Locate the cell with the specified text and output its [X, Y] center coordinate. 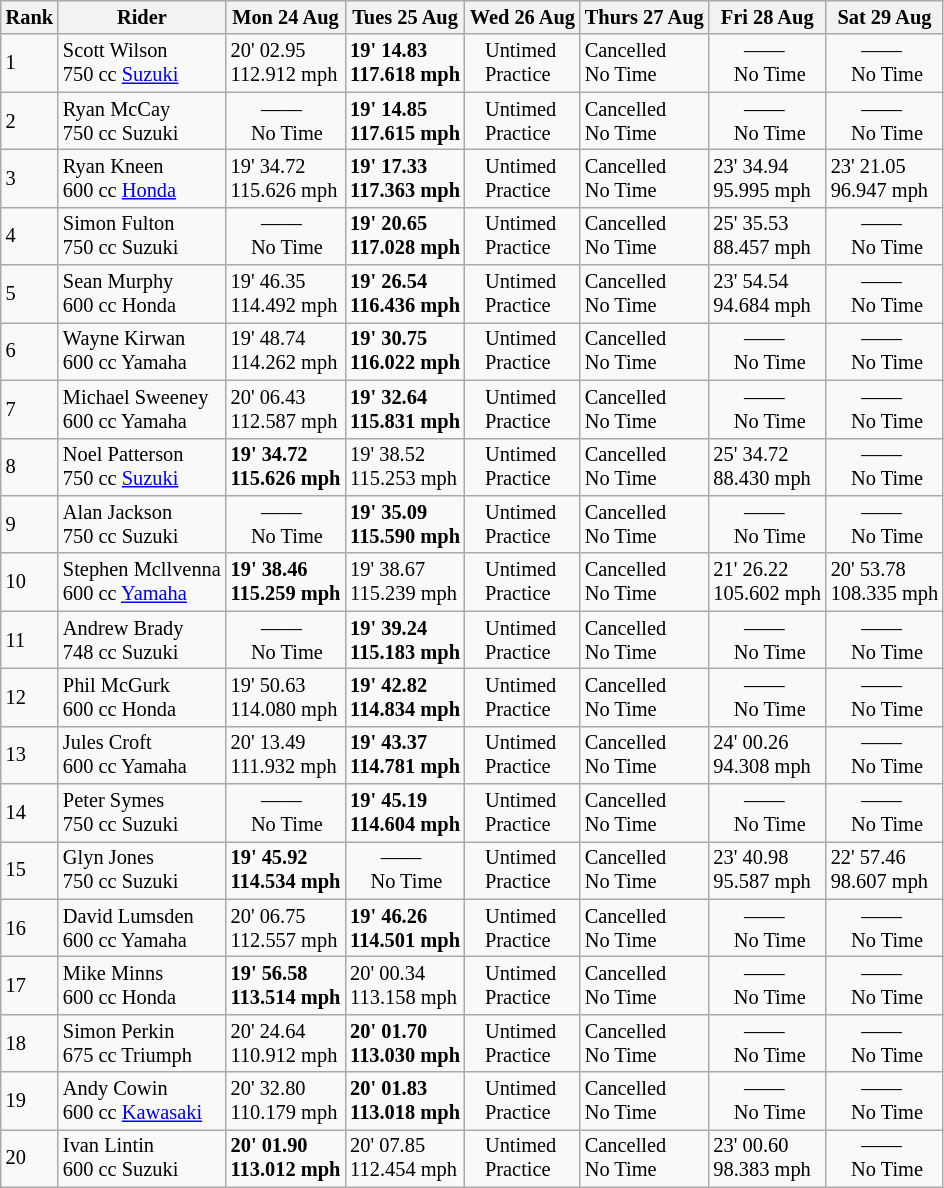
9 [30, 524]
Ryan McCay 750 cc Suzuki [142, 121]
19' 14.83 117.618 mph [405, 63]
Rank [30, 17]
20' 06.75 112.557 mph [286, 928]
20' 02.95 112.912 mph [286, 63]
Simon Perkin 675 cc Triumph [142, 1043]
25' 35.53 88.457 mph [768, 236]
14 [30, 813]
19 [30, 1101]
19' 56.58 113.514 mph [286, 985]
3 [30, 178]
11 [30, 640]
24' 00.26 94.308 mph [768, 755]
19' 45.19 114.604 mph [405, 813]
19' 20.65 117.028 mph [405, 236]
20' 32.80 110.179 mph [286, 1101]
20 [30, 1158]
23' 40.98 95.587 mph [768, 870]
Andrew Brady 748 cc Suzuki [142, 640]
19' 14.85 117.615 mph [405, 121]
19' 46.26 114.501 mph [405, 928]
15 [30, 870]
Alan Jackson 750 cc Suzuki [142, 524]
20' 01.83 113.018 mph [405, 1101]
7 [30, 409]
16 [30, 928]
4 [30, 236]
20' 06.43 112.587 mph [286, 409]
Sat 29 Aug [884, 17]
10 [30, 582]
Mon 24 Aug [286, 17]
19' 45.92 114.534 mph [286, 870]
19' 46.35 114.492 mph [286, 294]
20' 53.78 108.335 mph [884, 582]
23' 34.94 95.995 mph [768, 178]
20' 01.70 113.030 mph [405, 1043]
Ivan Lintin 600 cc Suzuki [142, 1158]
Fri 28 Aug [768, 17]
20' 24.64 110.912 mph [286, 1043]
Phil McGurk 600 cc Honda [142, 697]
19' 26.54 116.436 mph [405, 294]
25' 34.72 88.430 mph [768, 467]
12 [30, 697]
23' 21.05 96.947 mph [884, 178]
Wayne Kirwan 600 cc Yamaha [142, 351]
8 [30, 467]
6 [30, 351]
Stephen Mcllvenna 600 cc Yamaha [142, 582]
19' 35.09 115.590 mph [405, 524]
19' 48.74 114.262 mph [286, 351]
Jules Croft 600 cc Yamaha [142, 755]
19' 43.37 114.781 mph [405, 755]
20' 07.85 112.454 mph [405, 1158]
Andy Cowin 600 cc Kawasaki [142, 1101]
5 [30, 294]
19' 38.52 115.253 mph [405, 467]
2 [30, 121]
David Lumsden 600 cc Yamaha [142, 928]
19' 32.64 115.831 mph [405, 409]
19' 38.67 115.239 mph [405, 582]
Thurs 27 Aug [644, 17]
18 [30, 1043]
21' 26.22 105.602 mph [768, 582]
20' 00.34 113.158 mph [405, 985]
Tues 25 Aug [405, 17]
Ryan Kneen 600 cc Honda [142, 178]
Wed 26 Aug [522, 17]
Scott Wilson 750 cc Suzuki [142, 63]
19' 30.75 116.022 mph [405, 351]
20' 13.49 111.932 mph [286, 755]
Peter Symes 750 cc Suzuki [142, 813]
23' 54.54 94.684 mph [768, 294]
19' 42.82 114.834 mph [405, 697]
20' 01.90 113.012 mph [286, 1158]
17 [30, 985]
19' 17.33 117.363 mph [405, 178]
Rider [142, 17]
19' 50.63 114.080 mph [286, 697]
13 [30, 755]
23' 00.60 98.383 mph [768, 1158]
1 [30, 63]
Sean Murphy 600 cc Honda [142, 294]
22' 57.46 98.607 mph [884, 870]
Simon Fulton 750 cc Suzuki [142, 236]
19' 38.46 115.259 mph [286, 582]
Glyn Jones 750 cc Suzuki [142, 870]
Michael Sweeney 600 cc Yamaha [142, 409]
19' 39.24 115.183 mph [405, 640]
Noel Patterson 750 cc Suzuki [142, 467]
Mike Minns 600 cc Honda [142, 985]
